Find where the given text appears and provide that cell's center as (x, y) coordinate. 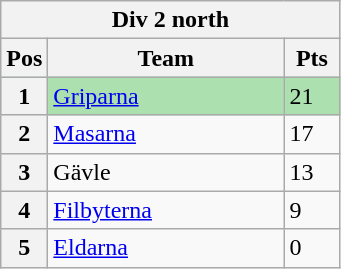
21 (312, 96)
4 (24, 210)
Pts (312, 58)
Masarna (166, 134)
Griparna (166, 96)
1 (24, 96)
Div 2 north (170, 20)
2 (24, 134)
13 (312, 172)
Team (166, 58)
Filbyterna (166, 210)
9 (312, 210)
3 (24, 172)
0 (312, 248)
17 (312, 134)
5 (24, 248)
Eldarna (166, 248)
Gävle (166, 172)
Pos (24, 58)
